Search for the cell housing the specified text and yield its (X, Y) center coordinate. 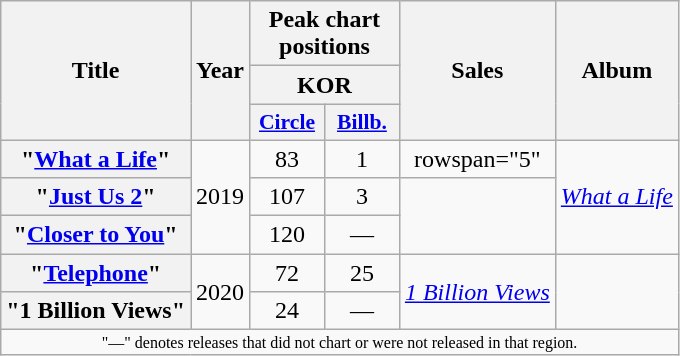
Circle (288, 122)
3 (362, 197)
1 (362, 159)
Album (616, 70)
2019 (220, 197)
"1 Billion Views" (96, 311)
Peak chart positions (325, 34)
Year (220, 70)
2020 (220, 292)
Sales (477, 70)
What a Life (616, 197)
25 (362, 273)
"—" denotes releases that did not chart or were not released in that region. (340, 342)
107 (288, 197)
Billb. (362, 122)
"Telephone" (96, 273)
KOR (325, 85)
24 (288, 311)
1 Billion Views (477, 292)
83 (288, 159)
72 (288, 273)
"Just Us 2" (96, 197)
Title (96, 70)
"Closer to You" (96, 235)
rowspan="5" (477, 159)
"What a Life" (96, 159)
120 (288, 235)
